Capture the cell that displays the provided text and extract its [x, y] central coordinate. 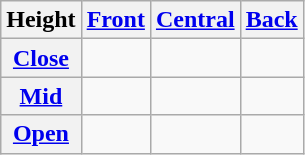
Mid [41, 96]
Close [41, 58]
Open [41, 134]
Back [272, 20]
Height [41, 20]
Central [195, 20]
Front [116, 20]
